Output the [x, y] coordinate of the center of the cell containing the given text.  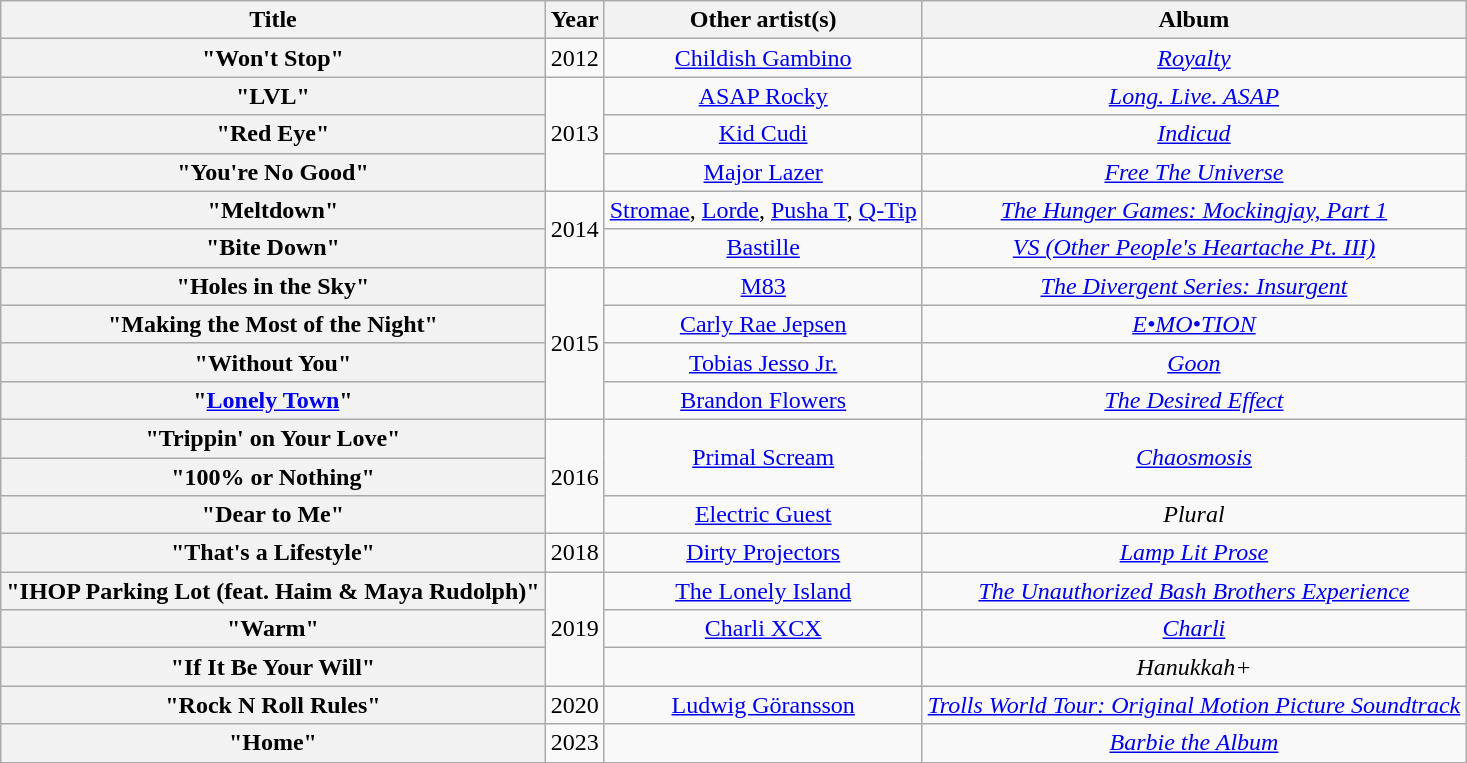
The Unauthorized Bash Brothers Experience [1194, 591]
2020 [574, 705]
Primal Scream [763, 457]
2023 [574, 743]
"Lonely Town" [273, 400]
Bastille [763, 248]
The Lonely Island [763, 591]
2013 [574, 134]
Childish Gambino [763, 58]
"Dear to Me" [273, 515]
Ludwig Göransson [763, 705]
"You're No Good" [273, 172]
2015 [574, 343]
Barbie the Album [1194, 743]
"Without You" [273, 362]
"100% or Nothing" [273, 477]
The Desired Effect [1194, 400]
Indicud [1194, 134]
2014 [574, 229]
Major Lazer [763, 172]
"Rock N Roll Rules" [273, 705]
Carly Rae Jepsen [763, 324]
"Warm" [273, 629]
Year [574, 20]
Chaosmosis [1194, 457]
2016 [574, 476]
"LVL" [273, 96]
"Trippin' on Your Love" [273, 438]
Album [1194, 20]
Goon [1194, 362]
Trolls World Tour: Original Motion Picture Soundtrack [1194, 705]
M83 [763, 286]
Tobias Jesso Jr. [763, 362]
ASAP Rocky [763, 96]
Stromae, Lorde, Pusha T, Q-Tip [763, 210]
2018 [574, 553]
"Won't Stop" [273, 58]
Royalty [1194, 58]
Other artist(s) [763, 20]
VS (Other People's Heartache Pt. III) [1194, 248]
Long. Live. ASAP [1194, 96]
"IHOP Parking Lot (feat. Haim & Maya Rudolph)" [273, 591]
Dirty Projectors [763, 553]
"Meltdown" [273, 210]
"Red Eye" [273, 134]
"Making the Most of the Night" [273, 324]
Hanukkah+ [1194, 667]
Kid Cudi [763, 134]
E•MO•TION [1194, 324]
2019 [574, 629]
Free The Universe [1194, 172]
Brandon Flowers [763, 400]
The Divergent Series: Insurgent [1194, 286]
Title [273, 20]
"Bite Down" [273, 248]
The Hunger Games: Mockingjay, Part 1 [1194, 210]
"If It Be Your Will" [273, 667]
Charli [1194, 629]
Charli XCX [763, 629]
"That's a Lifestyle" [273, 553]
Plural [1194, 515]
"Home" [273, 743]
Electric Guest [763, 515]
Lamp Lit Prose [1194, 553]
"Holes in the Sky" [273, 286]
2012 [574, 58]
